Provide the (x, y) coordinate of the cell's center where the given text is located.  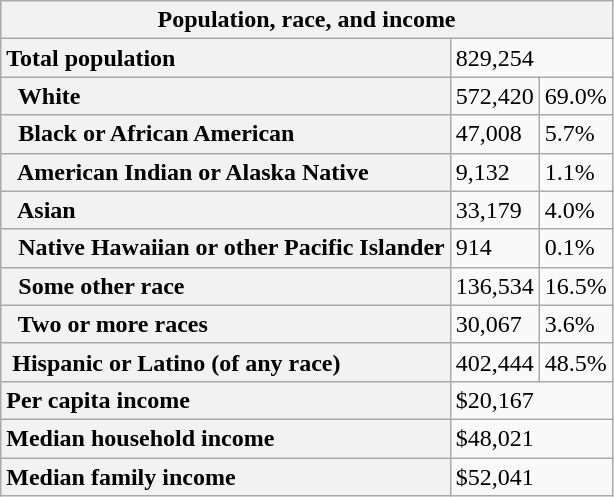
4.0% (576, 210)
Per capita income (226, 400)
$20,167 (531, 400)
Black or African American (226, 134)
$52,041 (531, 477)
47,008 (494, 134)
Native Hawaiian or other Pacific Islander (226, 248)
White (226, 96)
Population, race, and income (307, 20)
30,067 (494, 324)
Median family income (226, 477)
402,444 (494, 362)
9,132 (494, 172)
3.6% (576, 324)
Median household income (226, 438)
Two or more races (226, 324)
69.0% (576, 96)
48.5% (576, 362)
33,179 (494, 210)
Some other race (226, 286)
829,254 (531, 58)
5.7% (576, 134)
914 (494, 248)
$48,021 (531, 438)
1.1% (576, 172)
16.5% (576, 286)
Asian (226, 210)
American Indian or Alaska Native (226, 172)
572,420 (494, 96)
0.1% (576, 248)
Total population (226, 58)
Hispanic or Latino (of any race) (226, 362)
136,534 (494, 286)
